Scan for the cell matching the given text and deliver its [X, Y] coordinate at center. 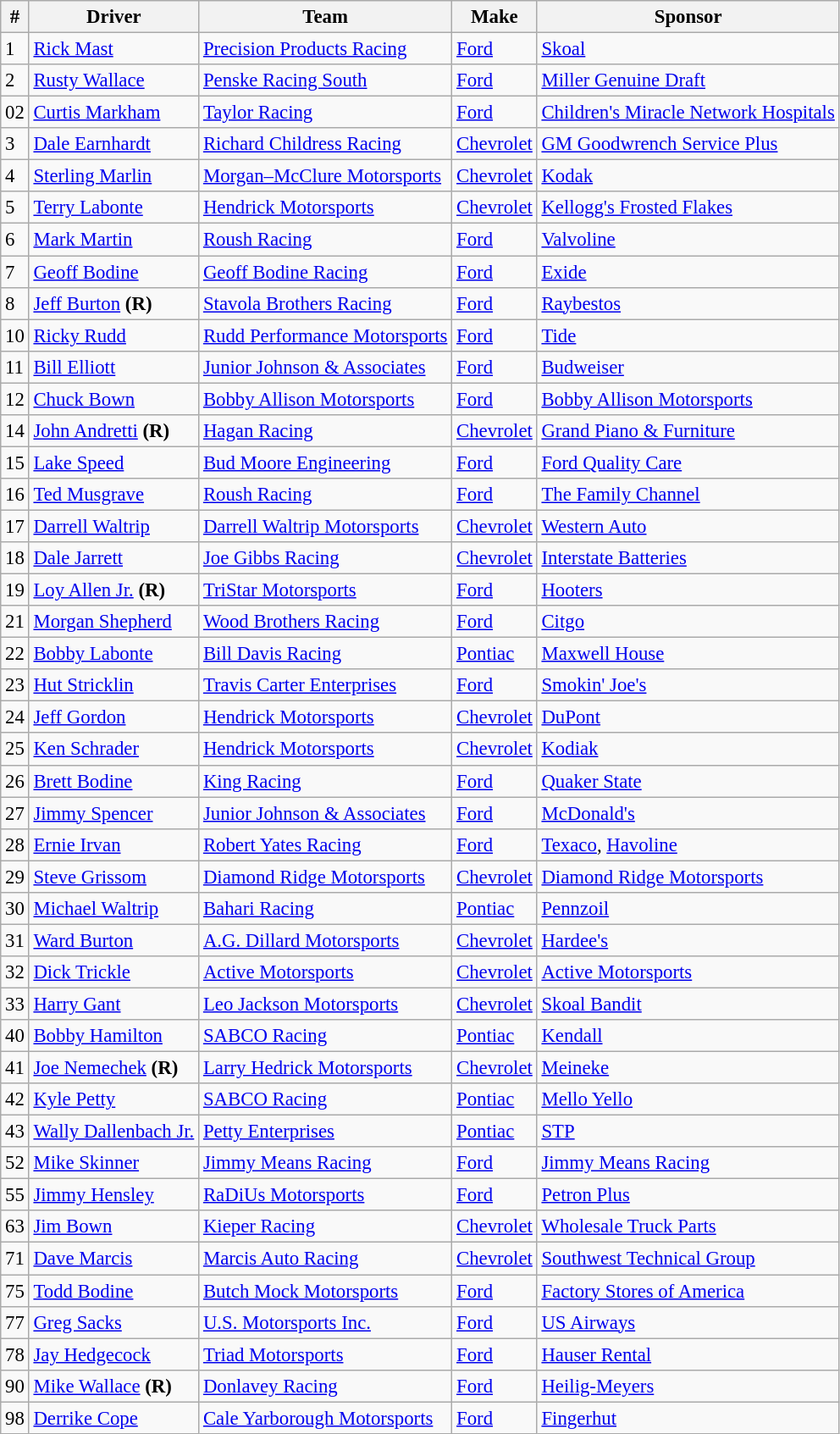
Pennzoil [688, 909]
Hooters [688, 590]
12 [15, 399]
Bahari Racing [325, 909]
Wholesale Truck Parts [688, 1227]
Ken Schrader [113, 750]
Kodak [688, 176]
Curtis Markham [113, 113]
A.G. Dillard Motorsports [325, 940]
Hauser Rental [688, 1354]
Sponsor [688, 17]
Geoff Bodine Racing [325, 272]
Dale Jarrett [113, 558]
Bill Davis Racing [325, 654]
Kodiak [688, 750]
29 [15, 877]
King Racing [325, 781]
Joe Gibbs Racing [325, 558]
Penske Racing South [325, 80]
Jim Bown [113, 1227]
30 [15, 909]
Butch Mock Motorsports [325, 1291]
26 [15, 781]
Miller Genuine Draft [688, 80]
28 [15, 844]
Jay Hedgecock [113, 1354]
Stavola Brothers Racing [325, 303]
Exide [688, 272]
Texaco, Havoline [688, 844]
75 [15, 1291]
McDonald's [688, 813]
24 [15, 717]
Jeff Gordon [113, 717]
# [15, 17]
Donlavey Racing [325, 1386]
32 [15, 972]
Raybestos [688, 303]
The Family Channel [688, 495]
22 [15, 654]
Rick Mast [113, 49]
Terry Labonte [113, 208]
Rudd Performance Motorsports [325, 335]
8 [15, 303]
90 [15, 1386]
Dale Earnhardt [113, 144]
19 [15, 590]
Heilig-Meyers [688, 1386]
33 [15, 1004]
11 [15, 367]
Fingerhut [688, 1418]
Citgo [688, 622]
52 [15, 1163]
Petty Enterprises [325, 1132]
Valvoline [688, 240]
5 [15, 208]
Mark Martin [113, 240]
Skoal Bandit [688, 1004]
Derrike Cope [113, 1418]
4 [15, 176]
Brett Bodine [113, 781]
Children's Miracle Network Hospitals [688, 113]
Taylor Racing [325, 113]
Sterling Marlin [113, 176]
Mello Yello [688, 1099]
78 [15, 1354]
18 [15, 558]
98 [15, 1418]
Bobby Hamilton [113, 1036]
GM Goodwrench Service Plus [688, 144]
Greg Sacks [113, 1322]
Kendall [688, 1036]
Marcis Auto Racing [325, 1259]
Maxwell House [688, 654]
Bill Elliott [113, 367]
Harry Gant [113, 1004]
Triad Motorsports [325, 1354]
63 [15, 1227]
27 [15, 813]
John Andretti (R) [113, 431]
Western Auto [688, 526]
16 [15, 495]
TriStar Motorsports [325, 590]
77 [15, 1322]
2 [15, 80]
Kellogg's Frosted Flakes [688, 208]
Meineke [688, 1068]
Smokin' Joe's [688, 685]
Wally Dallenbach Jr. [113, 1132]
10 [15, 335]
Quaker State [688, 781]
71 [15, 1259]
Mike Wallace (R) [113, 1386]
02 [15, 113]
Todd Bodine [113, 1291]
Darrell Waltrip [113, 526]
Richard Childress Racing [325, 144]
Darrell Waltrip Motorsports [325, 526]
Hardee's [688, 940]
Leo Jackson Motorsports [325, 1004]
21 [15, 622]
Chuck Bown [113, 399]
40 [15, 1036]
Ernie Irvan [113, 844]
Joe Nemechek (R) [113, 1068]
Mike Skinner [113, 1163]
Jimmy Hensley [113, 1195]
Team [325, 17]
Jimmy Spencer [113, 813]
42 [15, 1099]
Travis Carter Enterprises [325, 685]
Ricky Rudd [113, 335]
Kyle Petty [113, 1099]
Morgan–McClure Motorsports [325, 176]
Ward Burton [113, 940]
23 [15, 685]
Loy Allen Jr. (R) [113, 590]
Robert Yates Racing [325, 844]
Dick Trickle [113, 972]
Jeff Burton (R) [113, 303]
3 [15, 144]
U.S. Motorsports Inc. [325, 1322]
Southwest Technical Group [688, 1259]
1 [15, 49]
Make [495, 17]
25 [15, 750]
15 [15, 462]
Interstate Batteries [688, 558]
Geoff Bodine [113, 272]
Tide [688, 335]
Wood Brothers Racing [325, 622]
6 [15, 240]
Larry Hedrick Motorsports [325, 1068]
Precision Products Racing [325, 49]
Bobby Labonte [113, 654]
43 [15, 1132]
Factory Stores of America [688, 1291]
Ted Musgrave [113, 495]
Cale Yarborough Motorsports [325, 1418]
31 [15, 940]
DuPont [688, 717]
Hut Stricklin [113, 685]
Michael Waltrip [113, 909]
7 [15, 272]
17 [15, 526]
Dave Marcis [113, 1259]
Steve Grissom [113, 877]
14 [15, 431]
Driver [113, 17]
Grand Piano & Furniture [688, 431]
Kieper Racing [325, 1227]
RaDiUs Motorsports [325, 1195]
Morgan Shepherd [113, 622]
Petron Plus [688, 1195]
41 [15, 1068]
US Airways [688, 1322]
Rusty Wallace [113, 80]
STP [688, 1132]
Budweiser [688, 367]
55 [15, 1195]
Lake Speed [113, 462]
Bud Moore Engineering [325, 462]
Hagan Racing [325, 431]
Ford Quality Care [688, 462]
Skoal [688, 49]
